Pinpoint the cell where the given text exists, returning its [x, y] midpoint coordinate. 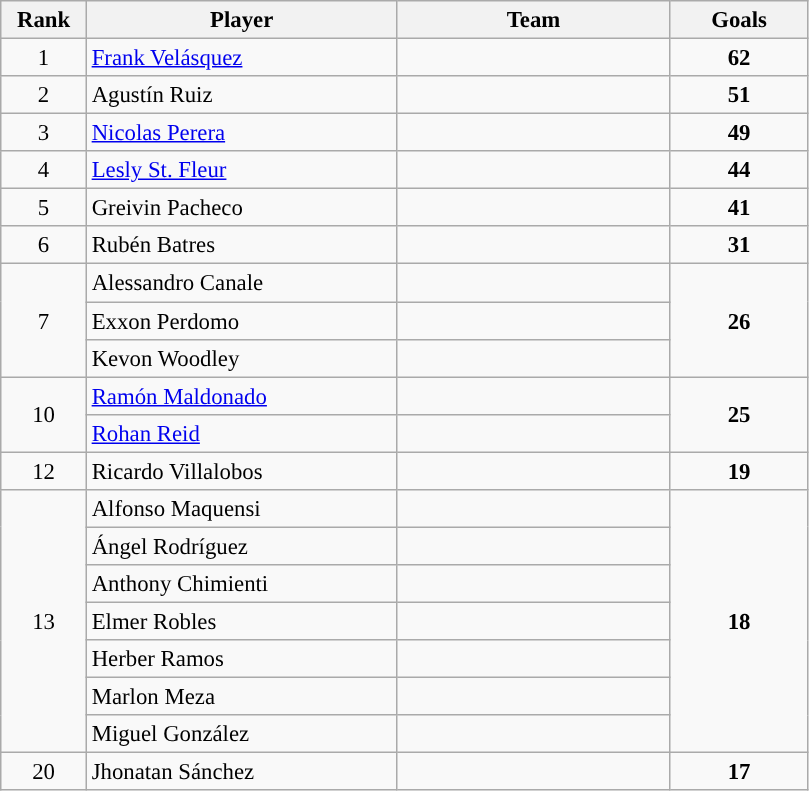
Goals [739, 20]
19 [739, 471]
7 [44, 320]
26 [739, 320]
Ramón Maldonado [242, 396]
18 [739, 622]
49 [739, 133]
13 [44, 622]
Nicolas Perera [242, 133]
Agustín Ruiz [242, 95]
Team [534, 20]
Marlon Meza [242, 697]
4 [44, 170]
51 [739, 95]
Ricardo Villalobos [242, 471]
Alfonso Maquensi [242, 509]
Exxon Perdomo [242, 321]
62 [739, 58]
31 [739, 245]
Rohan Reid [242, 433]
5 [44, 208]
Lesly St. Fleur [242, 170]
3 [44, 133]
20 [44, 772]
25 [739, 414]
Alessandro Canale [242, 283]
Kevon Woodley [242, 358]
Miguel González [242, 734]
1 [44, 58]
Frank Velásquez [242, 58]
Herber Ramos [242, 659]
10 [44, 414]
17 [739, 772]
12 [44, 471]
Rubén Batres [242, 245]
Jhonatan Sánchez [242, 772]
Player [242, 20]
6 [44, 245]
Elmer Robles [242, 621]
Greivin Pacheco [242, 208]
2 [44, 95]
Ángel Rodríguez [242, 546]
Rank [44, 20]
41 [739, 208]
Anthony Chimienti [242, 584]
44 [739, 170]
